Provide the (x, y) coordinate of the cell's center where the given text is located.  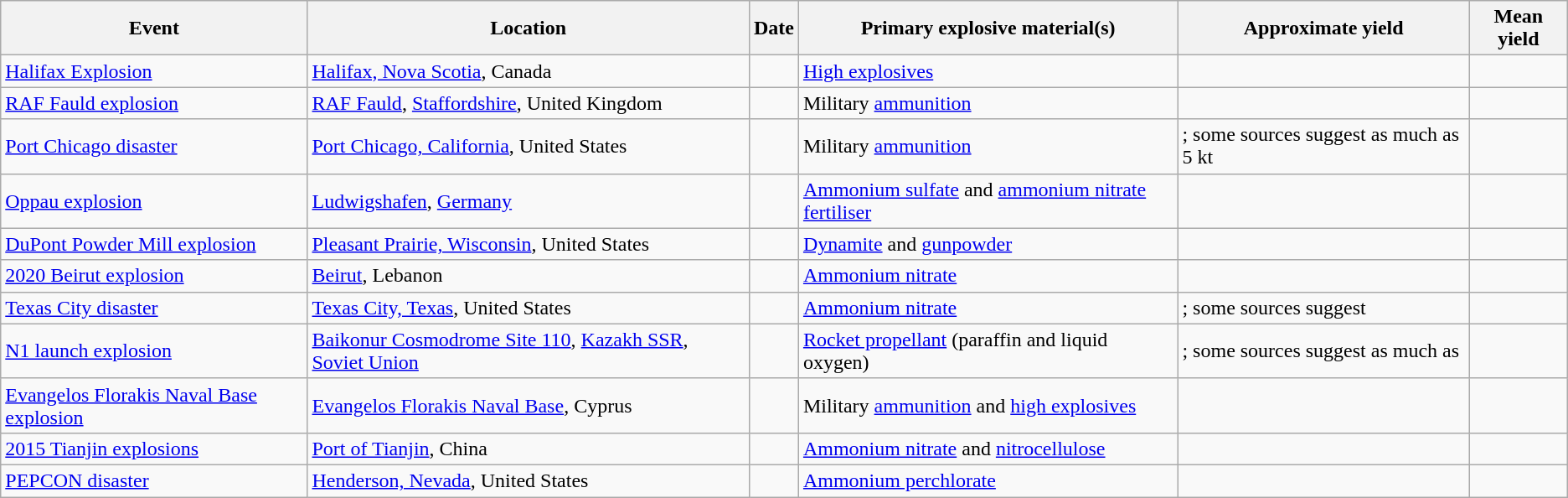
Event (154, 29)
Military ammunition and high explosives (988, 406)
RAF Fauld explosion (154, 103)
Date (774, 29)
Port of Tianjin, China (528, 449)
Baikonur Cosmodrome Site 110, Kazakh SSR, Soviet Union (528, 350)
DuPont Powder Mill explosion (154, 244)
Port Chicago disaster (154, 146)
Pleasant Prairie, Wisconsin, United States (528, 244)
Texas City, Texas, United States (528, 308)
Rocket propellant (paraffin and liquid oxygen) (988, 350)
N1 launch explosion (154, 350)
; some sources suggest (1323, 308)
Ammonium sulfate and ammonium nitrate fertiliser (988, 201)
Ammonium nitrate and nitrocellulose (988, 449)
High explosives (988, 71)
; some sources suggest as much as (1323, 350)
Location (528, 29)
Henderson, Nevada, United States (528, 480)
Mean yield (1518, 29)
; some sources suggest as much as 5 kt (1323, 146)
Halifax Explosion (154, 71)
Evangelos Florakis Naval Base explosion (154, 406)
Ammonium perchlorate (988, 480)
Evangelos Florakis Naval Base, Cyprus (528, 406)
Approximate yield (1323, 29)
2015 Tianjin explosions (154, 449)
Port Chicago, California, United States (528, 146)
Beirut, Lebanon (528, 276)
2020 Beirut explosion (154, 276)
Dynamite and gunpowder (988, 244)
PEPCON disaster (154, 480)
Texas City disaster (154, 308)
RAF Fauld, Staffordshire, United Kingdom (528, 103)
Halifax, Nova Scotia, Canada (528, 71)
Primary explosive material(s) (988, 29)
Oppau explosion (154, 201)
Ludwigshafen, Germany (528, 201)
